Find where the given text appears and provide that cell's center as (x, y) coordinate. 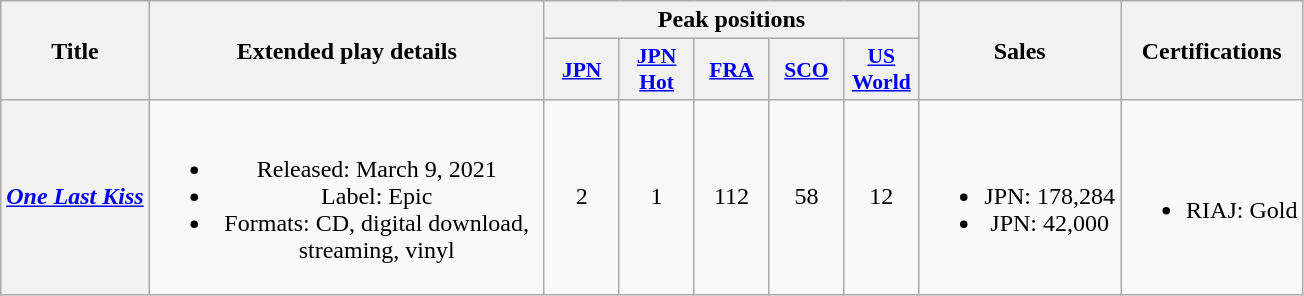
112 (732, 197)
Sales (1020, 50)
FRA (732, 70)
JPN (582, 70)
SCO (806, 70)
US World (882, 70)
Certifications (1212, 50)
One Last Kiss (75, 197)
Extended play details (346, 50)
1 (656, 197)
2 (582, 197)
Title (75, 50)
RIAJ: Gold (1212, 197)
12 (882, 197)
Released: March 9, 2021Label: EpicFormats: CD, digital download, streaming, vinyl (346, 197)
58 (806, 197)
Peak positions (732, 20)
JPN: 178,284JPN: 42,000 (1020, 197)
JPN Hot (656, 70)
